Provide the [x, y] coordinate of the cell's center where the given text is located.  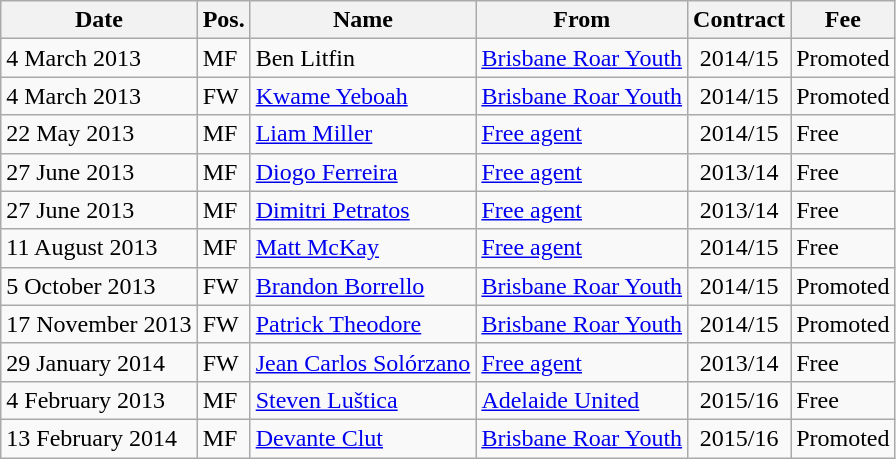
Adelaide United [582, 400]
22 May 2013 [99, 134]
From [582, 20]
Pos. [224, 20]
Contract [740, 20]
13 February 2014 [99, 438]
11 August 2013 [99, 248]
Liam Miller [363, 134]
17 November 2013 [99, 324]
Kwame Yeboah [363, 96]
Name [363, 20]
5 October 2013 [99, 286]
Devante Clut [363, 438]
4 February 2013 [99, 400]
Brandon Borrello [363, 286]
Dimitri Petratos [363, 210]
Steven Luštica [363, 400]
Matt McKay [363, 248]
Patrick Theodore [363, 324]
Date [99, 20]
Diogo Ferreira [363, 172]
Ben Litfin [363, 58]
Jean Carlos Solórzano [363, 362]
Fee [843, 20]
29 January 2014 [99, 362]
